Identify which cell holds the provided text, then report its [x, y] central coordinate. 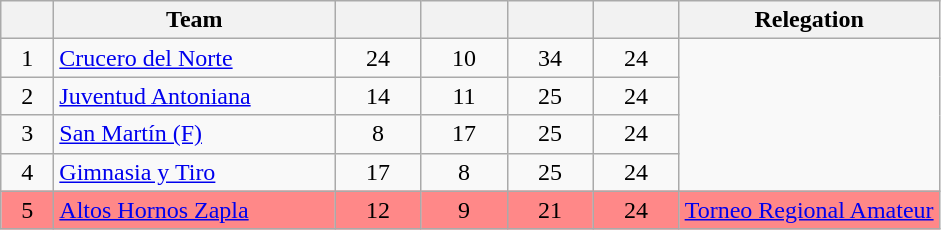
34 [550, 58]
Torneo Regional Amateur [809, 210]
1 [28, 58]
Gimnasia y Tiro [194, 172]
12 [378, 210]
Relegation [809, 20]
21 [550, 210]
3 [28, 134]
4 [28, 172]
Crucero del Norte [194, 58]
14 [378, 96]
11 [464, 96]
5 [28, 210]
10 [464, 58]
Juventud Antoniana [194, 96]
San Martín (F) [194, 134]
2 [28, 96]
Altos Hornos Zapla [194, 210]
9 [464, 210]
Team [194, 20]
